Return the (X, Y) coordinate for the center point of the cell that contains the specified text.  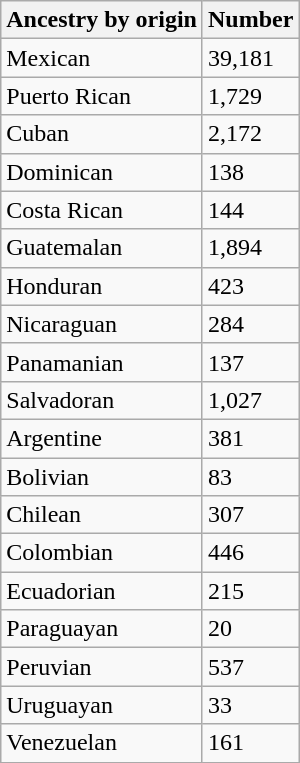
Salvadoran (102, 400)
83 (250, 477)
Cuban (102, 134)
Colombian (102, 553)
381 (250, 438)
1,894 (250, 248)
1,729 (250, 96)
Costa Rican (102, 210)
Argentine (102, 438)
20 (250, 629)
39,181 (250, 58)
Chilean (102, 515)
284 (250, 324)
Peruvian (102, 667)
Panamanian (102, 362)
Bolivian (102, 477)
2,172 (250, 134)
138 (250, 172)
Ancestry by origin (102, 20)
537 (250, 667)
Honduran (102, 286)
Mexican (102, 58)
Nicaraguan (102, 324)
Ecuadorian (102, 591)
144 (250, 210)
Number (250, 20)
Puerto Rican (102, 96)
Dominican (102, 172)
Venezuelan (102, 743)
161 (250, 743)
137 (250, 362)
446 (250, 553)
Guatemalan (102, 248)
1,027 (250, 400)
307 (250, 515)
33 (250, 705)
215 (250, 591)
Uruguayan (102, 705)
423 (250, 286)
Paraguayan (102, 629)
